Find where the given text appears and provide that cell's center as [x, y] coordinate. 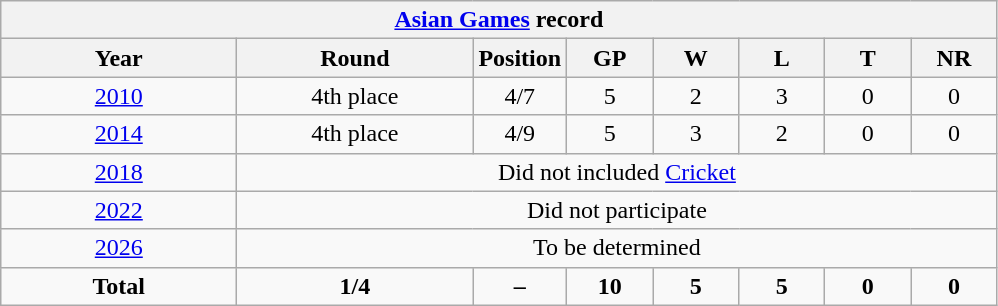
NR [954, 58]
Year [119, 58]
2014 [119, 134]
2018 [119, 172]
To be determined [617, 248]
T [868, 58]
Round [355, 58]
2022 [119, 210]
Total [119, 286]
4/9 [520, 134]
GP [610, 58]
– [520, 286]
Did not participate [617, 210]
2026 [119, 248]
Did not included Cricket [617, 172]
Position [520, 58]
1/4 [355, 286]
4/7 [520, 96]
10 [610, 286]
W [696, 58]
2010 [119, 96]
Asian Games record [499, 20]
L [782, 58]
